Find where the given text appears and provide that cell's center as (X, Y) coordinate. 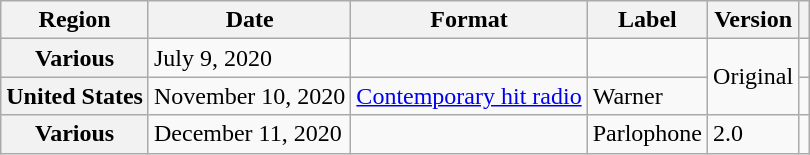
November 10, 2020 (249, 96)
Parlophone (647, 134)
Date (249, 20)
2.0 (754, 134)
Format (469, 20)
December 11, 2020 (249, 134)
Label (647, 20)
Region (75, 20)
Warner (647, 96)
United States (75, 96)
Contemporary hit radio (469, 96)
Version (754, 20)
July 9, 2020 (249, 58)
Original (754, 77)
